Locate the cell with the specified text and output its [x, y] center coordinate. 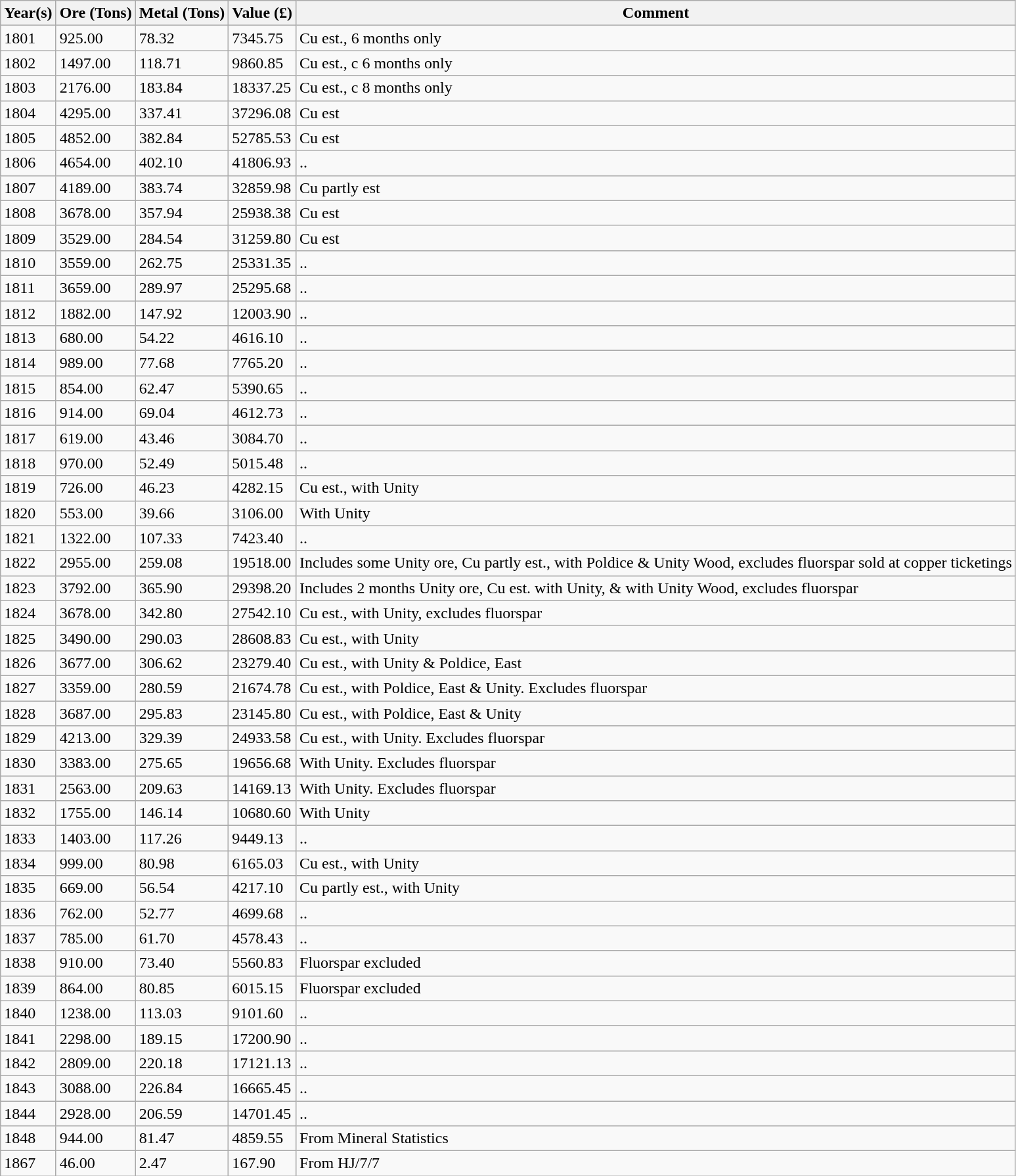
10680.60 [263, 813]
43.46 [182, 438]
4852.00 [96, 138]
1811 [28, 288]
762.00 [96, 913]
1808 [28, 213]
619.00 [96, 438]
1803 [28, 88]
1830 [28, 763]
29398.20 [263, 588]
1829 [28, 738]
9449.13 [263, 838]
5015.48 [263, 463]
1755.00 [96, 813]
2955.00 [96, 563]
1815 [28, 388]
Metal (Tons) [182, 13]
117.26 [182, 838]
1825 [28, 638]
365.90 [182, 588]
2298.00 [96, 1038]
17121.13 [263, 1063]
2176.00 [96, 88]
4213.00 [96, 738]
1812 [28, 313]
80.85 [182, 988]
4189.00 [96, 188]
32859.98 [263, 188]
3659.00 [96, 288]
910.00 [96, 963]
3359.00 [96, 688]
989.00 [96, 363]
1810 [28, 263]
Cu est., 6 months only [656, 38]
1806 [28, 163]
1809 [28, 238]
3383.00 [96, 763]
383.74 [182, 188]
81.47 [182, 1139]
3687.00 [96, 713]
Cu est., with Poldice, East & Unity. Excludes fluorspar [656, 688]
382.84 [182, 138]
From Mineral Statistics [656, 1139]
18337.25 [263, 88]
1801 [28, 38]
Cu partly est [656, 188]
Cu est., with Unity & Poldice, East [656, 663]
262.75 [182, 263]
1820 [28, 513]
Value (£) [263, 13]
Cu est., with Poldice, East & Unity [656, 713]
402.10 [182, 163]
147.92 [182, 313]
284.54 [182, 238]
14701.45 [263, 1114]
1844 [28, 1114]
1802 [28, 63]
1804 [28, 113]
1831 [28, 788]
Cu partly est., with Unity [656, 888]
46.00 [96, 1164]
3529.00 [96, 238]
1832 [28, 813]
118.71 [182, 63]
9101.60 [263, 1013]
46.23 [182, 488]
2928.00 [96, 1114]
854.00 [96, 388]
209.63 [182, 788]
6015.15 [263, 988]
3106.00 [263, 513]
1835 [28, 888]
680.00 [96, 338]
41806.93 [263, 163]
925.00 [96, 38]
16665.45 [263, 1088]
2.47 [182, 1164]
342.80 [182, 613]
3559.00 [96, 263]
1818 [28, 463]
7765.20 [263, 363]
280.59 [182, 688]
73.40 [182, 963]
56.54 [182, 888]
1834 [28, 863]
1826 [28, 663]
553.00 [96, 513]
914.00 [96, 413]
189.15 [182, 1038]
27542.10 [263, 613]
306.62 [182, 663]
80.98 [182, 863]
4654.00 [96, 163]
19656.68 [263, 763]
28608.83 [263, 638]
9860.85 [263, 63]
69.04 [182, 413]
1833 [28, 838]
785.00 [96, 938]
1848 [28, 1139]
1807 [28, 188]
1819 [28, 488]
Cu est., c 6 months only [656, 63]
1497.00 [96, 63]
78.32 [182, 38]
4616.10 [263, 338]
37296.08 [263, 113]
52785.53 [263, 138]
1840 [28, 1013]
1814 [28, 363]
14169.13 [263, 788]
From HJ/7/7 [656, 1164]
1822 [28, 563]
1403.00 [96, 838]
206.59 [182, 1114]
4612.73 [263, 413]
52.49 [182, 463]
357.94 [182, 213]
Comment [656, 13]
7345.75 [263, 38]
4699.68 [263, 913]
295.83 [182, 713]
3084.70 [263, 438]
1817 [28, 438]
Includes 2 months Unity ore, Cu est. with Unity, & with Unity Wood, excludes fluorspar [656, 588]
23145.80 [263, 713]
1838 [28, 963]
4282.15 [263, 488]
Cu est., c 8 months only [656, 88]
25295.68 [263, 288]
31259.80 [263, 238]
226.84 [182, 1088]
2809.00 [96, 1063]
3490.00 [96, 638]
24933.58 [263, 738]
1816 [28, 413]
5390.65 [263, 388]
25938.38 [263, 213]
3792.00 [96, 588]
864.00 [96, 988]
Includes some Unity ore, Cu partly est., with Poldice & Unity Wood, excludes fluorspar sold at copper ticketings [656, 563]
1837 [28, 938]
289.97 [182, 288]
1867 [28, 1164]
944.00 [96, 1139]
61.70 [182, 938]
17200.90 [263, 1038]
970.00 [96, 463]
1841 [28, 1038]
1322.00 [96, 538]
4295.00 [96, 113]
1824 [28, 613]
113.03 [182, 1013]
3088.00 [96, 1088]
183.84 [182, 88]
669.00 [96, 888]
7423.40 [263, 538]
726.00 [96, 488]
1238.00 [96, 1013]
146.14 [182, 813]
329.39 [182, 738]
39.66 [182, 513]
107.33 [182, 538]
4578.43 [263, 938]
1839 [28, 988]
23279.40 [263, 663]
1828 [28, 713]
1843 [28, 1088]
1842 [28, 1063]
999.00 [96, 863]
1836 [28, 913]
Ore (Tons) [96, 13]
1827 [28, 688]
54.22 [182, 338]
275.65 [182, 763]
19518.00 [263, 563]
5560.83 [263, 963]
Year(s) [28, 13]
62.47 [182, 388]
259.08 [182, 563]
220.18 [182, 1063]
Cu est., with Unity, excludes fluorspar [656, 613]
337.41 [182, 113]
1821 [28, 538]
167.90 [263, 1164]
25331.35 [263, 263]
21674.78 [263, 688]
52.77 [182, 913]
6165.03 [263, 863]
4217.10 [263, 888]
1813 [28, 338]
1805 [28, 138]
1823 [28, 588]
Cu est., with Unity. Excludes fluorspar [656, 738]
2563.00 [96, 788]
290.03 [182, 638]
1882.00 [96, 313]
77.68 [182, 363]
12003.90 [263, 313]
3677.00 [96, 663]
4859.55 [263, 1139]
